Extract the [x, y] coordinate from the center of the cell holding the provided text.  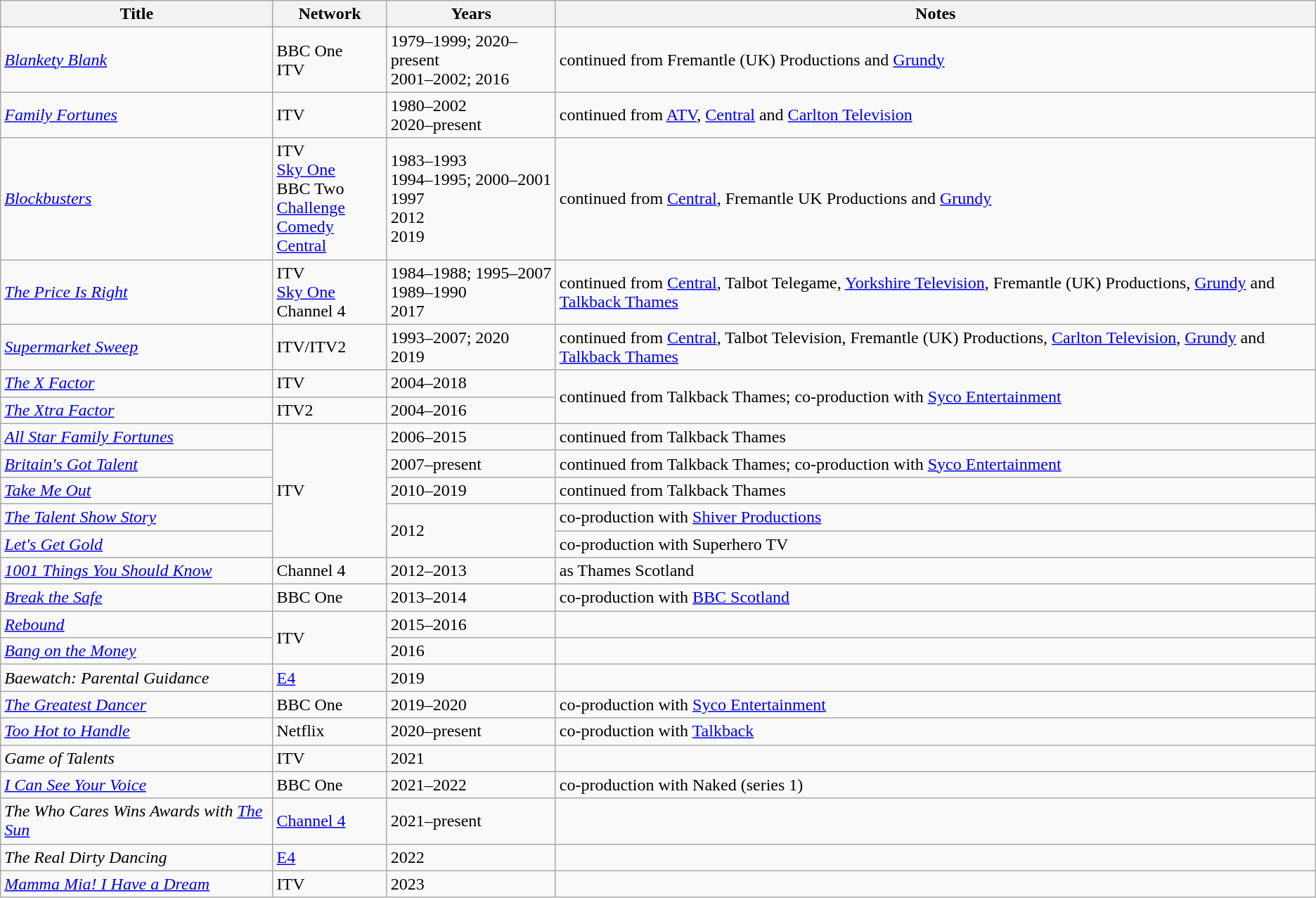
The Talent Show Story [136, 517]
1001 Things You Should Know [136, 571]
Blockbusters [136, 198]
The Greatest Dancer [136, 705]
The X Factor [136, 383]
2012–2013 [471, 571]
continued from Central, Talbot Telegame, Yorkshire Television, Fremantle (UK) Productions, Grundy and Talkback Thames [935, 292]
ITV2 [330, 410]
2020–present [471, 731]
Mamma Mia! I Have a Dream [136, 884]
2021–present [471, 821]
2021–2022 [471, 785]
as Thames Scotland [935, 571]
1993–2007; 20202019 [471, 347]
continued from Fremantle (UK) Productions and Grundy [935, 60]
Too Hot to Handle [136, 731]
2007–present [471, 463]
ITVSky OneChannel 4 [330, 292]
2021 [471, 758]
Take Me Out [136, 490]
Rebound [136, 624]
2019–2020 [471, 705]
2023 [471, 884]
continued from ATV, Central and Carlton Television [935, 115]
BBC OneITV [330, 60]
The Price Is Right [136, 292]
2004–2016 [471, 410]
Family Fortunes [136, 115]
ITVSky OneBBC TwoChallengeComedy Central [330, 198]
Netflix [330, 731]
The Who Cares Wins Awards with The Sun [136, 821]
2004–2018 [471, 383]
2013–2014 [471, 598]
The Real Dirty Dancing [136, 857]
1984–1988; 1995–20071989–19902017 [471, 292]
I Can See Your Voice [136, 785]
2019 [471, 678]
Blankety Blank [136, 60]
continued from Central, Talbot Television, Fremantle (UK) Productions, Carlton Television, Grundy and Talkback Thames [935, 347]
All Star Family Fortunes [136, 437]
Years [471, 14]
co-production with Superhero TV [935, 544]
1979–1999; 2020–present2001–2002; 2016 [471, 60]
Break the Safe [136, 598]
Bang on the Money [136, 651]
2015–2016 [471, 624]
Britain's Got Talent [136, 463]
co-production with Naked (series 1) [935, 785]
co-production with Syco Entertainment [935, 705]
Game of Talents [136, 758]
Network [330, 14]
2012 [471, 530]
co-production with Talkback [935, 731]
1983–19931994–1995; 2000–2001199720122019 [471, 198]
continued from Central, Fremantle UK Productions and Grundy [935, 198]
Baewatch: Parental Guidance [136, 678]
The Xtra Factor [136, 410]
ITV/ITV2 [330, 347]
2010–2019 [471, 490]
Notes [935, 14]
co-production with BBC Scotland [935, 598]
Supermarket Sweep [136, 347]
1980–20022020–present [471, 115]
Title [136, 14]
2022 [471, 857]
Let's Get Gold [136, 544]
co-production with Shiver Productions [935, 517]
2006–2015 [471, 437]
2016 [471, 651]
